From the cell containing the given text, extract its center point as [X, Y] coordinate. 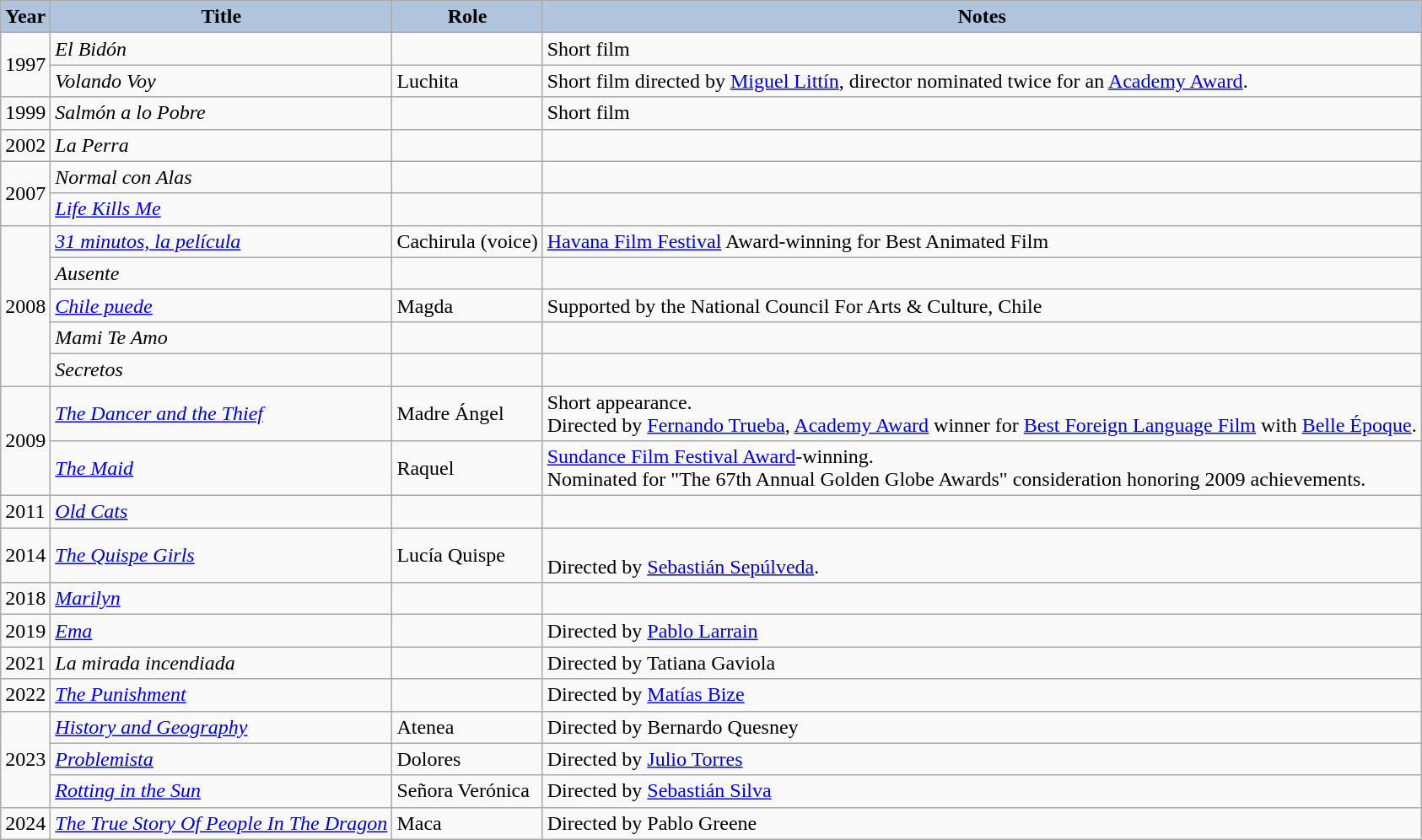
El Bidón [221, 49]
2014 [25, 555]
2002 [25, 145]
Ema [221, 631]
2023 [25, 759]
Mami Te Amo [221, 337]
Supported by the National Council For Arts & Culture, Chile [982, 305]
Magda [467, 305]
Normal con Alas [221, 177]
Cachirula (voice) [467, 241]
2019 [25, 631]
Dolores [467, 759]
2011 [25, 512]
Salmón a lo Pobre [221, 113]
History and Geography [221, 727]
2007 [25, 193]
31 minutos, la película [221, 241]
Sundance Film Festival Award-winning.Nominated for "The 67th Annual Golden Globe Awards" consideration honoring 2009 achievements. [982, 469]
Directed by Sebastián Sepúlveda. [982, 555]
2018 [25, 599]
2009 [25, 441]
The True Story Of People In The Dragon [221, 823]
Secretos [221, 369]
Rotting in the Sun [221, 791]
Madre Ángel [467, 413]
Life Kills Me [221, 209]
Chile puede [221, 305]
Directed by Sebastián Silva [982, 791]
2021 [25, 663]
Lucía Quispe [467, 555]
Directed by Tatiana Gaviola [982, 663]
Directed by Pablo Larrain [982, 631]
Maca [467, 823]
Havana Film Festival Award-winning for Best Animated Film [982, 241]
Directed by Pablo Greene [982, 823]
Raquel [467, 469]
Directed by Julio Torres [982, 759]
2024 [25, 823]
The Dancer and the Thief [221, 413]
Old Cats [221, 512]
Directed by Matías Bize [982, 695]
Señora Verónica [467, 791]
The Maid [221, 469]
Short appearance.Directed by Fernando Trueba, Academy Award winner for Best Foreign Language Film with Belle Époque. [982, 413]
Luchita [467, 81]
Problemista [221, 759]
Year [25, 17]
The Quispe Girls [221, 555]
2008 [25, 305]
La Perra [221, 145]
Atenea [467, 727]
Volando Voy [221, 81]
Notes [982, 17]
1999 [25, 113]
The Punishment [221, 695]
1997 [25, 65]
2022 [25, 695]
Marilyn [221, 599]
Short film directed by Miguel Littín, director nominated twice for an Academy Award. [982, 81]
La mirada incendiada [221, 663]
Role [467, 17]
Ausente [221, 273]
Directed by Bernardo Quesney [982, 727]
Title [221, 17]
